Return the (x, y) coordinate for the center point of the cell that contains the specified text.  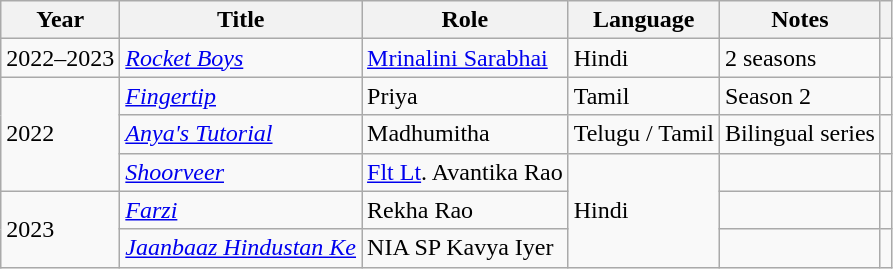
Shoorveer (241, 172)
NIA SP Kavya Iyer (466, 248)
Flt Lt. Avantika Rao (466, 172)
2 seasons (800, 58)
Priya (466, 96)
2022–2023 (60, 58)
Bilingual series (800, 134)
Notes (800, 20)
Rocket Boys (241, 58)
Title (241, 20)
Telugu / Tamil (644, 134)
Mrinalini Sarabhai (466, 58)
2023 (60, 229)
Fingertip (241, 96)
Role (466, 20)
2022 (60, 134)
Jaanbaaz Hindustan Ke (241, 248)
Farzi (241, 210)
Season 2 (800, 96)
Tamil (644, 96)
Madhumitha (466, 134)
Year (60, 20)
Anya's Tutorial (241, 134)
Language (644, 20)
Rekha Rao (466, 210)
